Locate the cell with the specified text and output its (X, Y) center coordinate. 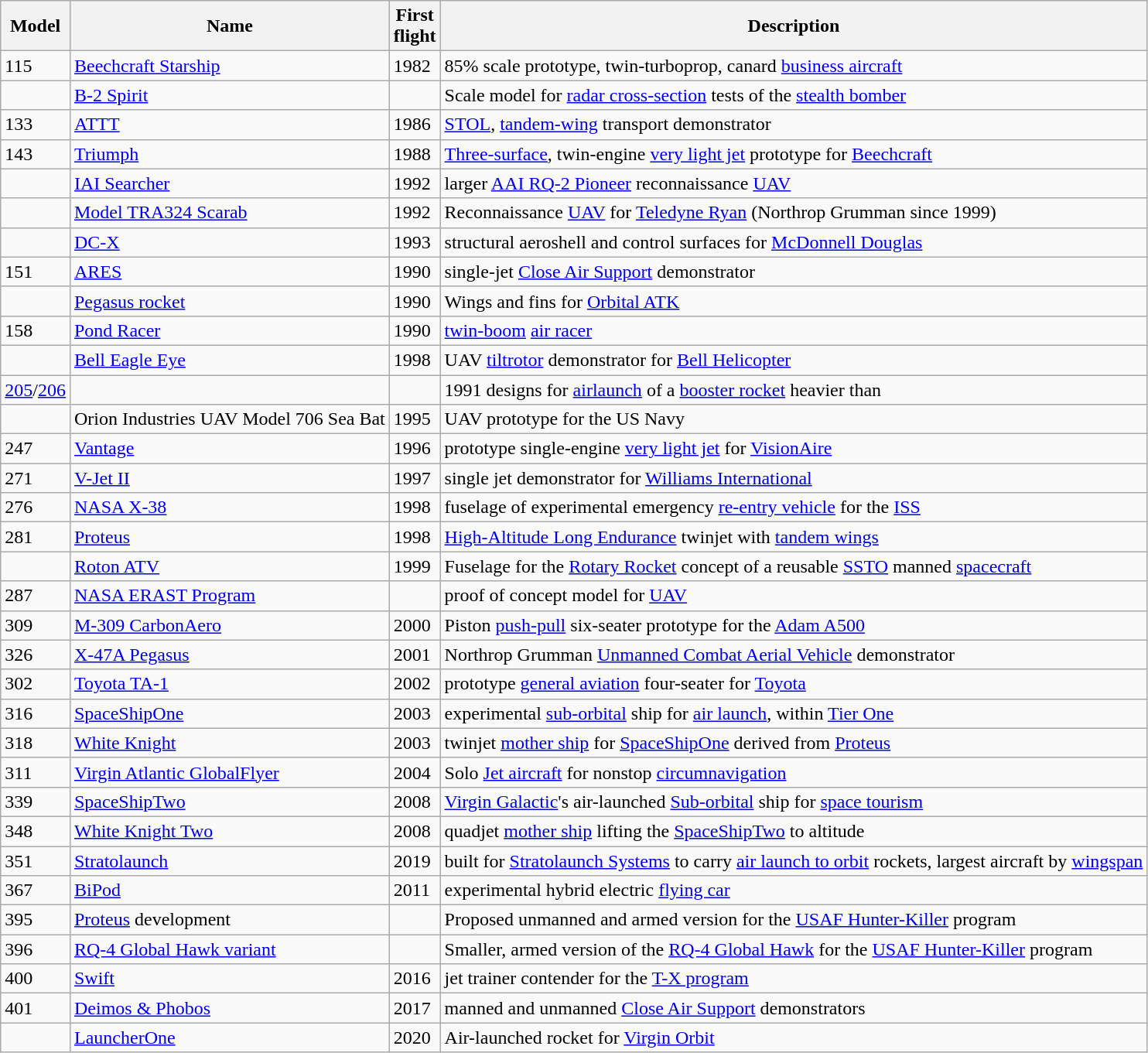
V-Jet II (229, 478)
STOL, tandem-wing transport demonstrator (794, 125)
396 (36, 949)
NASA X-38 (229, 508)
LauncherOne (229, 1038)
IAI Searcher (229, 183)
twin-boom air racer (794, 330)
302 (36, 684)
BiPod (229, 891)
ARES (229, 272)
2001 (415, 655)
Roton ATV (229, 566)
proof of concept model for UAV (794, 596)
SpaceShipTwo (229, 802)
1986 (415, 125)
1991 designs for airlaunch of a booster rocket heavier than (794, 389)
White Knight Two (229, 831)
experimental hybrid electric flying car (794, 891)
Piston push-pull six-seater prototype for the Adam A500 (794, 625)
2019 (415, 861)
prototype single-engine very light jet for VisionAire (794, 449)
Proposed unmanned and armed version for the USAF Hunter-Killer program (794, 920)
318 (36, 743)
X-47A Pegasus (229, 655)
326 (36, 655)
RQ-4 Global Hawk variant (229, 949)
276 (36, 508)
367 (36, 891)
2011 (415, 891)
manned and unmanned Close Air Support demonstrators (794, 1008)
205/206 (36, 389)
Virgin Galactic's air-launched Sub-orbital ship for space tourism (794, 802)
1997 (415, 478)
351 (36, 861)
271 (36, 478)
built for Stratolaunch Systems to carry air launch to orbit rockets, largest aircraft by wingspan (794, 861)
Wings and fins for Orbital ATK (794, 301)
Three-surface, twin-engine very light jet prototype for Beechcraft (794, 154)
316 (36, 713)
White Knight (229, 743)
247 (36, 449)
fuselage of experimental emergency re-entry vehicle for the ISS (794, 508)
Beechcraft Starship (229, 66)
Swift (229, 979)
400 (36, 979)
Triumph (229, 154)
High-Altitude Long Endurance twinjet with tandem wings (794, 537)
311 (36, 772)
Bell Eagle Eye (229, 360)
Orion Industries UAV Model 706 Sea Bat (229, 419)
quadjet mother ship lifting the SpaceShipTwo to altitude (794, 831)
B-2 Spirit (229, 95)
Model TRA324 Scarab (229, 213)
Stratolaunch (229, 861)
281 (36, 537)
348 (36, 831)
1988 (415, 154)
2016 (415, 979)
M-309 CarbonAero (229, 625)
2002 (415, 684)
Fuselage for the Rotary Rocket concept of a reusable SSTO manned spacecraft (794, 566)
Deimos & Phobos (229, 1008)
Virgin Atlantic GlobalFlyer (229, 772)
133 (36, 125)
1999 (415, 566)
287 (36, 596)
Proteus (229, 537)
single-jet Close Air Support demonstrator (794, 272)
143 (36, 154)
SpaceShipOne (229, 713)
Northrop Grumman Unmanned Combat Aerial Vehicle demonstrator (794, 655)
395 (36, 920)
experimental sub-orbital ship for air launch, within Tier One (794, 713)
jet trainer contender for the T-X program (794, 979)
158 (36, 330)
UAV tiltrotor demonstrator for Bell Helicopter (794, 360)
1996 (415, 449)
339 (36, 802)
ATTT (229, 125)
Proteus development (229, 920)
Firstflight (415, 26)
2017 (415, 1008)
Air-launched rocket for Virgin Orbit (794, 1038)
2020 (415, 1038)
Pond Racer (229, 330)
85% scale prototype, twin-turboprop, canard business aircraft (794, 66)
1995 (415, 419)
401 (36, 1008)
larger AAI RQ-2 Pioneer reconnaissance UAV (794, 183)
309 (36, 625)
1982 (415, 66)
Toyota TA-1 (229, 684)
115 (36, 66)
Smaller, armed version of the RQ-4 Global Hawk for the USAF Hunter-Killer program (794, 949)
single jet demonstrator for Williams International (794, 478)
151 (36, 272)
Name (229, 26)
Pegasus rocket (229, 301)
DC-X (229, 242)
structural aeroshell and control surfaces for McDonnell Douglas (794, 242)
1993 (415, 242)
UAV prototype for the US Navy (794, 419)
Model (36, 26)
prototype general aviation four-seater for Toyota (794, 684)
Vantage (229, 449)
NASA ERAST Program (229, 596)
2004 (415, 772)
Description (794, 26)
Reconnaissance UAV for Teledyne Ryan (Northrop Grumman since 1999) (794, 213)
Solo Jet aircraft for nonstop circumnavigation (794, 772)
twinjet mother ship for SpaceShipOne derived from Proteus (794, 743)
Scale model for radar cross-section tests of the stealth bomber (794, 95)
2000 (415, 625)
